Return the (X, Y) coordinate for the center point of the cell that contains the specified text.  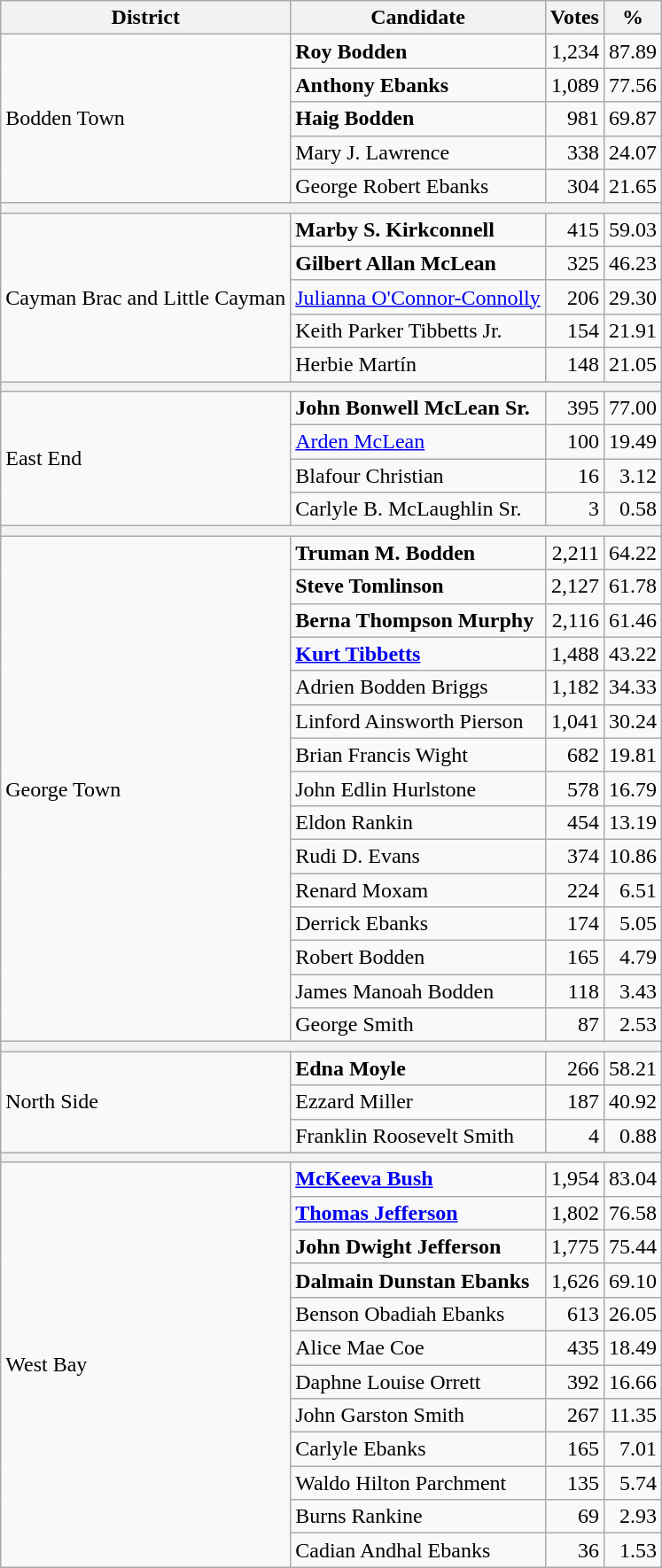
North Side (145, 1102)
Daphne Louise Orrett (418, 1381)
Haig Bodden (418, 119)
16 (574, 476)
1,626 (574, 1280)
Dalmain Dunstan Ebanks (418, 1280)
135 (574, 1483)
2.53 (633, 1025)
Waldo Hilton Parchment (418, 1483)
325 (574, 263)
George Robert Ebanks (418, 186)
0.88 (633, 1136)
30.24 (633, 721)
Votes (574, 18)
Benson Obadiah Ebanks (418, 1314)
13.19 (633, 822)
148 (574, 364)
Burns Rankine (418, 1517)
16.79 (633, 788)
69.10 (633, 1280)
267 (574, 1416)
4 (574, 1136)
1,775 (574, 1246)
338 (574, 152)
District (145, 18)
682 (574, 755)
0.58 (633, 509)
21.05 (633, 364)
John Dwight Jefferson (418, 1246)
6.51 (633, 890)
304 (574, 186)
118 (574, 991)
21.91 (633, 330)
415 (574, 229)
Mary J. Lawrence (418, 152)
435 (574, 1347)
64.22 (633, 553)
4.79 (633, 958)
77.00 (633, 408)
Keith Parker Tibbetts Jr. (418, 330)
Ezzard Miller (418, 1102)
Carlyle Ebanks (418, 1449)
1,182 (574, 687)
1,041 (574, 721)
21.65 (633, 186)
981 (574, 119)
77.56 (633, 85)
395 (574, 408)
76.58 (633, 1213)
1,234 (574, 51)
83.04 (633, 1179)
69 (574, 1517)
Roy Bodden (418, 51)
Marby S. Kirkconnell (418, 229)
87 (574, 1025)
1,488 (574, 654)
24.07 (633, 152)
5.74 (633, 1483)
266 (574, 1068)
West Bay (145, 1364)
75.44 (633, 1246)
392 (574, 1381)
John Bonwell McLean Sr. (418, 408)
40.92 (633, 1102)
69.87 (633, 119)
18.49 (633, 1347)
26.05 (633, 1314)
Berna Thompson Murphy (418, 620)
McKeeva Bush (418, 1179)
East End (145, 459)
2.93 (633, 1517)
Linford Ainsworth Pierson (418, 721)
2,127 (574, 586)
Thomas Jefferson (418, 1213)
613 (574, 1314)
Brian Francis Wight (418, 755)
374 (574, 856)
Candidate (418, 18)
Blafour Christian (418, 476)
58.21 (633, 1068)
Cayman Brac and Little Cayman (145, 297)
Eldon Rankin (418, 822)
Kurt Tibbetts (418, 654)
Derrick Ebanks (418, 924)
Herbie Martín (418, 364)
3.43 (633, 991)
43.22 (633, 654)
29.30 (633, 297)
Rudi D. Evans (418, 856)
1,089 (574, 85)
1,954 (574, 1179)
James Manoah Bodden (418, 991)
Julianna O'Connor-Connolly (418, 297)
Carlyle B. McLaughlin Sr. (418, 509)
1.53 (633, 1550)
454 (574, 822)
61.46 (633, 620)
61.78 (633, 586)
1,802 (574, 1213)
7.01 (633, 1449)
59.03 (633, 229)
19.81 (633, 755)
Franklin Roosevelt Smith (418, 1136)
Arden McLean (418, 442)
2,116 (574, 620)
578 (574, 788)
34.33 (633, 687)
2,211 (574, 553)
Bodden Town (145, 119)
Gilbert Allan McLean (418, 263)
Anthony Ebanks (418, 85)
224 (574, 890)
100 (574, 442)
Truman M. Bodden (418, 553)
19.49 (633, 442)
46.23 (633, 263)
Renard Moxam (418, 890)
5.05 (633, 924)
Edna Moyle (418, 1068)
George Town (145, 788)
174 (574, 924)
87.89 (633, 51)
154 (574, 330)
11.35 (633, 1416)
206 (574, 297)
John Garston Smith (418, 1416)
% (633, 18)
Cadian Andhal Ebanks (418, 1550)
Robert Bodden (418, 958)
36 (574, 1550)
Steve Tomlinson (418, 586)
Alice Mae Coe (418, 1347)
Adrien Bodden Briggs (418, 687)
3.12 (633, 476)
187 (574, 1102)
3 (574, 509)
John Edlin Hurlstone (418, 788)
16.66 (633, 1381)
George Smith (418, 1025)
10.86 (633, 856)
